Detect which cell encompasses the target text, then output its [x, y] center coordinate. 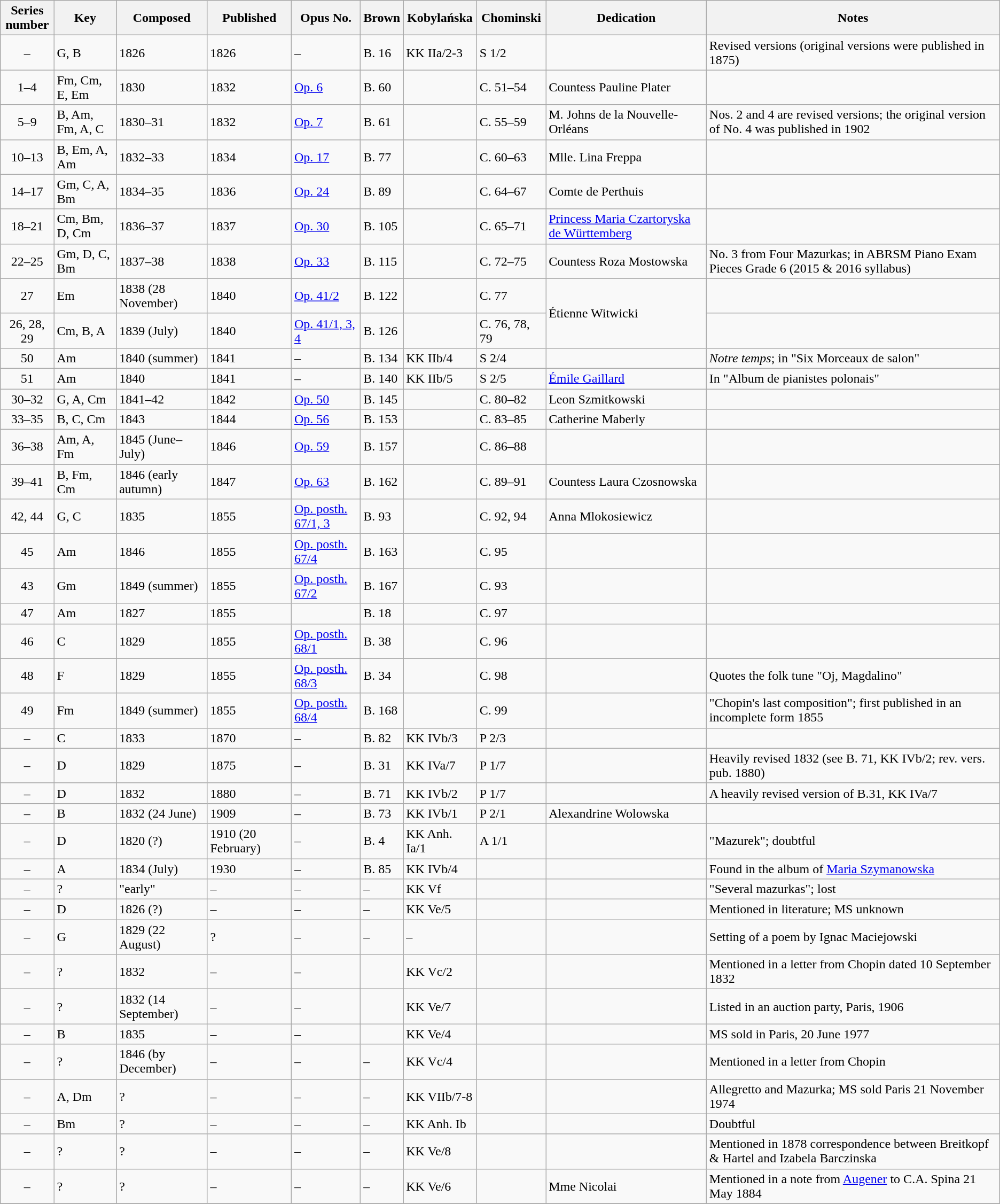
1845 (June–July) [162, 447]
1826 (?) [162, 910]
Key [85, 18]
B. 77 [382, 157]
C. 76, 78, 79 [511, 330]
Étienne Witwicki [626, 313]
18–21 [27, 227]
Chominski [511, 18]
Op. posth. 68/3 [326, 675]
C. 55–59 [511, 122]
B. 153 [382, 420]
F [85, 675]
S 1/2 [511, 52]
10–13 [27, 157]
B. 167 [382, 586]
Doubtful [853, 1124]
Op. posth. 68/1 [326, 641]
KK Ve/7 [440, 1007]
Op. posth. 68/4 [326, 711]
G, C [85, 516]
B, C, Cm [85, 420]
Op. 24 [326, 191]
1836–37 [162, 227]
B. 71 [382, 793]
1833 [162, 738]
1910 (20 February) [249, 841]
47 [27, 613]
B. 31 [382, 765]
C. 65–71 [511, 227]
C. 72–75 [511, 261]
P 2/1 [511, 813]
Brown [382, 18]
KK IIa/2-3 [440, 52]
Setting of a poem by Ignac Maciejowski [853, 937]
B. 105 [382, 227]
1834–35 [162, 191]
C. 51–54 [511, 88]
1841–42 [162, 399]
26, 28, 29 [27, 330]
1830 [162, 88]
"Chopin's last composition"; first published in an incomplete form 1855 [853, 711]
Cm, B, A [85, 330]
S 2/4 [511, 358]
1834 (July) [162, 868]
33–35 [27, 420]
1875 [249, 765]
C. 80–82 [511, 399]
1846 (early autumn) [162, 482]
KK VIIb/7-8 [440, 1097]
Listed in an auction party, Paris, 1906 [853, 1007]
5–9 [27, 122]
Countess Pauline Plater [626, 88]
C. 97 [511, 613]
C. 83–85 [511, 420]
G, A, Cm [85, 399]
B. 140 [382, 378]
Op. 41/1, 3, 4 [326, 330]
Princess Maria Czartoryska de Württemberg [626, 227]
Op. 63 [326, 482]
1832 (14 September) [162, 1007]
22–25 [27, 261]
1836 [249, 191]
KK IVa/7 [440, 765]
Gm [85, 586]
1842 [249, 399]
27 [27, 296]
1870 [249, 738]
Op. 33 [326, 261]
B. 115 [382, 261]
KK IIb/5 [440, 378]
Notes [853, 18]
A [85, 868]
B. 89 [382, 191]
50 [27, 358]
Comte de Perthuis [626, 191]
Gm, C, A, Bm [85, 191]
45 [27, 551]
C. 89–91 [511, 482]
A 1/1 [511, 841]
1837 [249, 227]
B. 145 [382, 399]
C. 96 [511, 641]
KK Ve/4 [440, 1034]
Mentioned in a note from Augener to C.A. Spina 21 May 1884 [853, 1186]
"Several mazurkas"; lost [853, 889]
B. 73 [382, 813]
KK Vc/4 [440, 1061]
Op. 59 [326, 447]
36–38 [27, 447]
1838 [249, 261]
1847 [249, 482]
KK Vf [440, 889]
Revised versions (original versions were published in 1875) [853, 52]
S 2/5 [511, 378]
G [85, 937]
Mme Nicolai [626, 1186]
C. 98 [511, 675]
Composed [162, 18]
Op. posth. 67/2 [326, 586]
Catherine Maberly [626, 420]
B, Fm, Cm [85, 482]
1838 (28 November) [162, 296]
C. 86–88 [511, 447]
In "Album de pianistes polonais" [853, 378]
B. 168 [382, 711]
No. 3 from Four Mazurkas; in ABRSM Piano Exam Pieces Grade 6 (2015 & 2016 syllabus) [853, 261]
KK Ve/8 [440, 1151]
43 [27, 586]
1820 (?) [162, 841]
B. 93 [382, 516]
1834 [249, 157]
Notre temps; in "Six Morceaux de salon" [853, 358]
51 [27, 378]
P 2/3 [511, 738]
1837–38 [162, 261]
B. 162 [382, 482]
Op. 6 [326, 88]
B. 126 [382, 330]
Em [85, 296]
1844 [249, 420]
KK IVb/1 [440, 813]
B, Am, Fm, A, C [85, 122]
A heavily revised version of B.31, KK IVa/7 [853, 793]
Am, A, Fm [85, 447]
1827 [162, 613]
Alexandrine Wolowska [626, 813]
B. 18 [382, 613]
Op. 7 [326, 122]
Nos. 2 and 4 are revised versions; the original version of No. 4 was published in 1902 [853, 122]
Anna Mlokosiewicz [626, 516]
Mentioned in 1878 correspondence between Breitkopf & Hartel and Izabela Barczinska [853, 1151]
Heavily revised 1832 (see B. 71, KK IVb/2; rev. vers. pub. 1880) [853, 765]
B. 34 [382, 675]
KK Vc/2 [440, 972]
Mentioned in literature; MS unknown [853, 910]
Opus No. [326, 18]
Dedication [626, 18]
MS sold in Paris, 20 June 1977 [853, 1034]
30–32 [27, 399]
1832 (24 June) [162, 813]
G, B [85, 52]
KK Anh. Ia/1 [440, 841]
1846 (by December) [162, 1061]
B. 163 [382, 551]
Gm, D, C, Bm [85, 261]
B. 38 [382, 641]
B. 82 [382, 738]
Émile Gaillard [626, 378]
KK IIb/4 [440, 358]
42, 44 [27, 516]
Cm, Bm, D, Cm [85, 227]
1880 [249, 793]
B. 61 [382, 122]
Op. 30 [326, 227]
Allegretto and Mazurka; MS sold Paris 21 November 1974 [853, 1097]
KK Anh. Ib [440, 1124]
KK IVb/3 [440, 738]
KK IVb/2 [440, 793]
Op. posth. 67/4 [326, 551]
Mentioned in a letter from Chopin [853, 1061]
48 [27, 675]
KK Ve/5 [440, 910]
Bm [85, 1124]
1843 [162, 420]
39–41 [27, 482]
C. 93 [511, 586]
1832–33 [162, 157]
KK Ve/6 [440, 1186]
Quotes the folk tune "Oj, Magdalino" [853, 675]
Op. 17 [326, 157]
A, Dm [85, 1097]
1839 (July) [162, 330]
B. 134 [382, 358]
C. 77 [511, 296]
C. 60–63 [511, 157]
B. 122 [382, 296]
Op. 50 [326, 399]
B. 16 [382, 52]
46 [27, 641]
Leon Szmitkowski [626, 399]
Mlle. Lina Freppa [626, 157]
1–4 [27, 88]
"early" [162, 889]
Fm, Cm, E, Em [85, 88]
Mentioned in a letter from Chopin dated 10 September 1832 [853, 972]
M. Johns de la Nouvelle-Orléans [626, 122]
Op. 41/2 [326, 296]
Countess Roza Mostowska [626, 261]
49 [27, 711]
C. 95 [511, 551]
Countess Laura Czosnowska [626, 482]
1840 (summer) [162, 358]
Kobylańska [440, 18]
"Mazurek"; doubtful [853, 841]
1909 [249, 813]
B. 85 [382, 868]
14–17 [27, 191]
C. 92, 94 [511, 516]
Series number [27, 18]
B. 4 [382, 841]
B. 60 [382, 88]
1829 (22 August) [162, 937]
C. 99 [511, 711]
C. 64–67 [511, 191]
B. 157 [382, 447]
Found in the album of Maria Szymanowska [853, 868]
Published [249, 18]
1930 [249, 868]
Op. 56 [326, 420]
1830–31 [162, 122]
B, Em, A, Am [85, 157]
Fm [85, 711]
KK IVb/4 [440, 868]
Op. posth. 67/1, 3 [326, 516]
